From the cell containing the given text, extract its center point as [X, Y] coordinate. 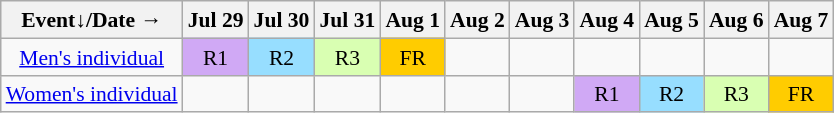
Aug 7 [802, 20]
Event↓/Date → [92, 20]
Aug 4 [606, 20]
Men's individual [92, 56]
Aug 2 [478, 20]
Aug 1 [412, 20]
Aug 5 [672, 20]
Aug 3 [542, 20]
Jul 29 [216, 20]
Jul 31 [347, 20]
Aug 6 [736, 20]
Women's individual [92, 94]
Jul 30 [282, 20]
